Extract the (x, y) coordinate from the center of the cell holding the provided text.  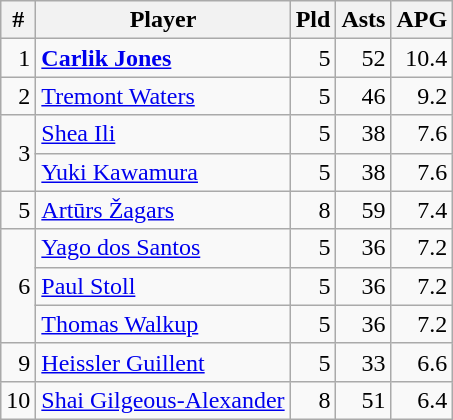
59 (364, 210)
Shea Ili (163, 134)
Yuki Kawamura (163, 172)
Yago dos Santos (163, 248)
Player (163, 20)
Paul Stoll (163, 286)
Thomas Walkup (163, 324)
6 (18, 286)
51 (364, 400)
Tremont Waters (163, 96)
10 (18, 400)
33 (364, 362)
Carlik Jones (163, 58)
10.4 (422, 58)
7.4 (422, 210)
9.2 (422, 96)
46 (364, 96)
Artūrs Žagars (163, 210)
6.6 (422, 362)
3 (18, 153)
Asts (364, 20)
2 (18, 96)
6.4 (422, 400)
9 (18, 362)
Shai Gilgeous-Alexander (163, 400)
52 (364, 58)
Pld (313, 20)
1 (18, 58)
APG (422, 20)
Heissler Guillent (163, 362)
# (18, 20)
